From the cell containing the given text, extract its center point as (X, Y) coordinate. 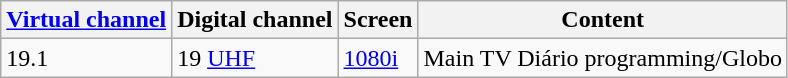
Content (602, 20)
19.1 (86, 58)
1080i (378, 58)
Main TV Diário programming/Globo (602, 58)
19 UHF (255, 58)
Screen (378, 20)
Digital channel (255, 20)
Virtual channel (86, 20)
